For the text-containing cell, return its midpoint in (X, Y) coordinate format. 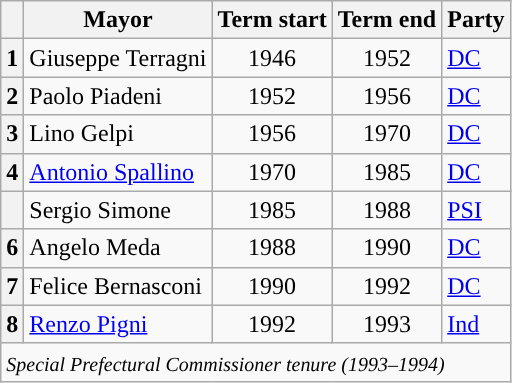
4 (12, 172)
2 (12, 96)
6 (12, 248)
1993 (387, 324)
Giuseppe Terragni (118, 58)
Term end (387, 20)
Angelo Meda (118, 248)
PSI (476, 210)
Special Prefectural Commissioner tenure (1993–1994) (256, 362)
3 (12, 134)
Paolo Piadeni (118, 96)
Term start (272, 20)
Sergio Simone (118, 210)
1 (12, 58)
Antonio Spallino (118, 172)
Party (476, 20)
Mayor (118, 20)
7 (12, 286)
Lino Gelpi (118, 134)
8 (12, 324)
Felice Bernasconi (118, 286)
Renzo Pigni (118, 324)
1946 (272, 58)
Ind (476, 324)
